For the text-containing cell, return its midpoint in [X, Y] coordinate format. 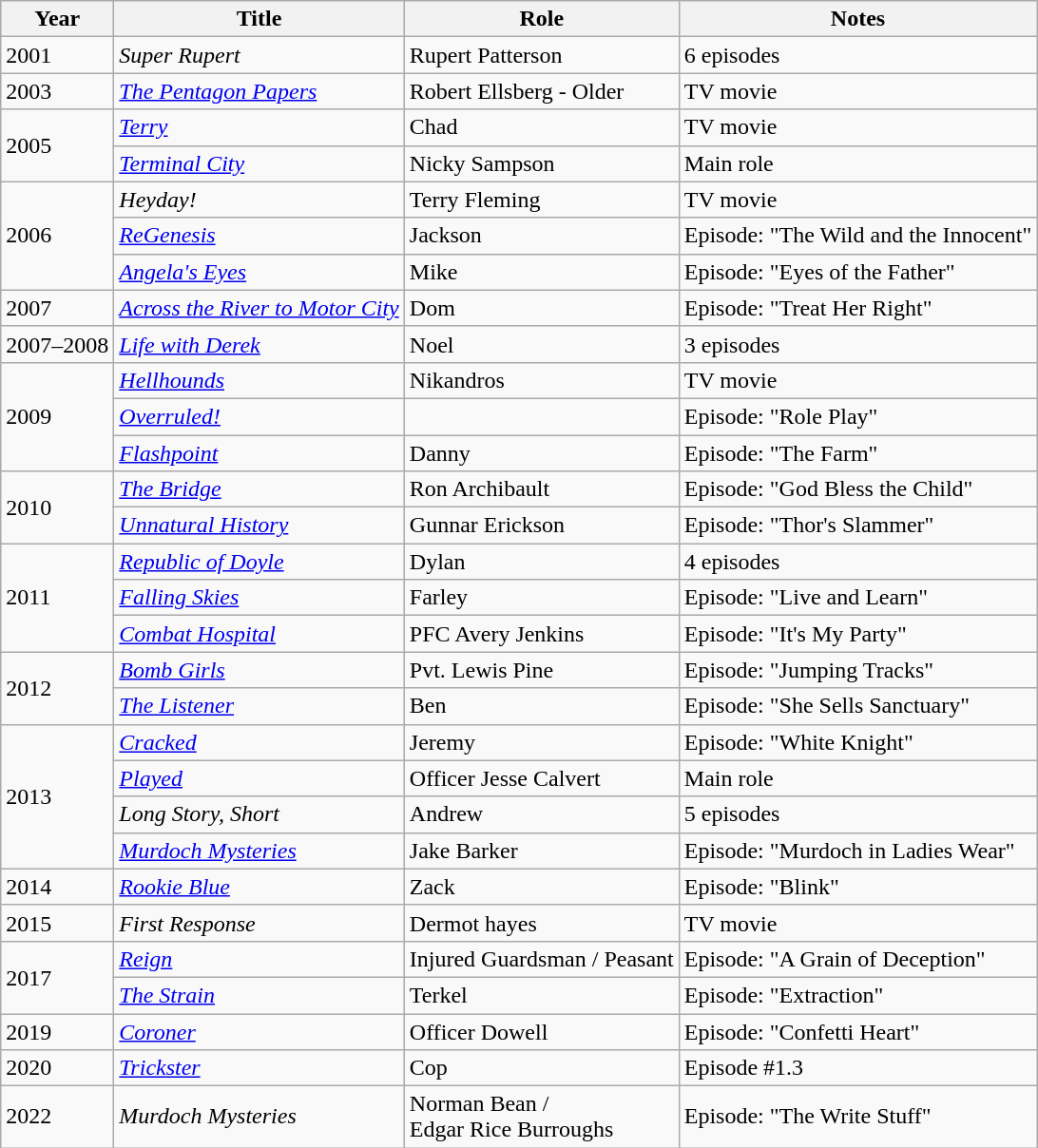
Overruled! [259, 416]
The Pentagon Papers [259, 91]
The Listener [259, 706]
4 episodes [857, 562]
Republic of Doyle [259, 562]
Dermot hayes [542, 923]
Jake Barker [542, 851]
Dylan [542, 562]
Episode: "Murdoch in Ladies Wear" [857, 851]
Episode #1.3 [857, 1068]
2017 [57, 977]
Episode: "Live and Learn" [857, 598]
Nicky Sampson [542, 163]
Trickster [259, 1068]
Hellhounds [259, 380]
2003 [57, 91]
Falling Skies [259, 598]
PFC Avery Jenkins [542, 634]
Terminal City [259, 163]
Reign [259, 959]
2005 [57, 145]
Injured Guardsman / Peasant [542, 959]
Combat Hospital [259, 634]
Episode: "It's My Party" [857, 634]
Episode: "The Farm" [857, 453]
Episode: "White Knight" [857, 742]
Jeremy [542, 742]
Coroner [259, 1031]
5 episodes [857, 814]
Farley [542, 598]
2020 [57, 1068]
Episode: "Blink" [857, 887]
Noel [542, 344]
The Bridge [259, 489]
Nikandros [542, 380]
Andrew [542, 814]
Year [57, 19]
Danny [542, 453]
2011 [57, 598]
Title [259, 19]
Terry Fleming [542, 200]
Notes [857, 19]
Ben [542, 706]
2014 [57, 887]
Officer Jesse Calvert [542, 778]
Pvt. Lewis Pine [542, 670]
2015 [57, 923]
Super Rupert [259, 55]
Officer Dowell [542, 1031]
2013 [57, 796]
Life with Derek [259, 344]
Cracked [259, 742]
Cop [542, 1068]
Episode: "The Write Stuff" [857, 1118]
Terry [259, 127]
Episode: "Jumping Tracks" [857, 670]
3 episodes [857, 344]
Dom [542, 308]
2010 [57, 507]
Terkel [542, 995]
2022 [57, 1118]
Episode: "Thor's Slammer" [857, 526]
Role [542, 19]
Chad [542, 127]
Robert Ellsberg - Older [542, 91]
ReGenesis [259, 236]
Episode: "Confetti Heart" [857, 1031]
Episode: "A Grain of Deception" [857, 959]
First Response [259, 923]
Long Story, Short [259, 814]
Played [259, 778]
Gunnar Erickson [542, 526]
Episode: "Role Play" [857, 416]
2007–2008 [57, 344]
Rupert Patterson [542, 55]
Norman Bean /Edgar Rice Burroughs [542, 1118]
2009 [57, 416]
Episode: "God Bless the Child" [857, 489]
2006 [57, 236]
Unnatural History [259, 526]
Heyday! [259, 200]
Angela's Eyes [259, 272]
Episode: "The Wild and the Innocent" [857, 236]
Episode: "Eyes of the Father" [857, 272]
Mike [542, 272]
6 episodes [857, 55]
Zack [542, 887]
Rookie Blue [259, 887]
2001 [57, 55]
2012 [57, 688]
Flashpoint [259, 453]
The Strain [259, 995]
2019 [57, 1031]
2007 [57, 308]
Bomb Girls [259, 670]
Jackson [542, 236]
Ron Archibault [542, 489]
Episode: "Treat Her Right" [857, 308]
Episode: "Extraction" [857, 995]
Across the River to Motor City [259, 308]
Episode: "She Sells Sanctuary" [857, 706]
